Search for the cell housing the specified text and yield its [x, y] center coordinate. 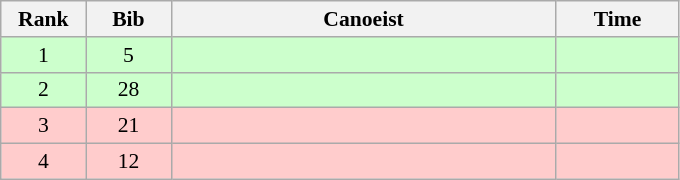
1 [44, 55]
Bib [128, 19]
5 [128, 55]
28 [128, 90]
12 [128, 162]
2 [44, 90]
3 [44, 126]
Canoeist [364, 19]
21 [128, 126]
Rank [44, 19]
4 [44, 162]
Time [618, 19]
